Determine the (X, Y) coordinate at the center of the cell enclosing the given text.  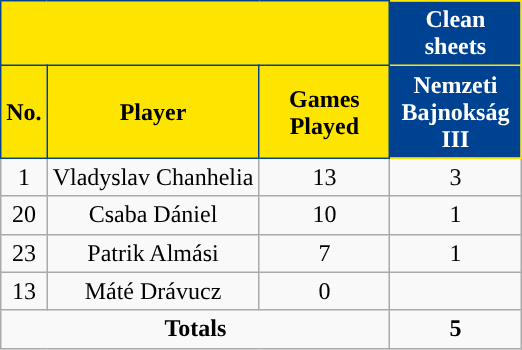
0 (324, 291)
Clean sheets (456, 34)
5 (456, 329)
Patrik Almási (153, 253)
No. (24, 112)
7 (324, 253)
Máté Drávucz (153, 291)
23 (24, 253)
20 (24, 215)
Vladyslav Chanhelia (153, 177)
Totals (196, 329)
Player (153, 112)
Games Played (324, 112)
Nemzeti Bajnokság III (456, 112)
Csaba Dániel (153, 215)
3 (456, 177)
10 (324, 215)
